Output the [X, Y] coordinate of the center of the cell containing the given text.  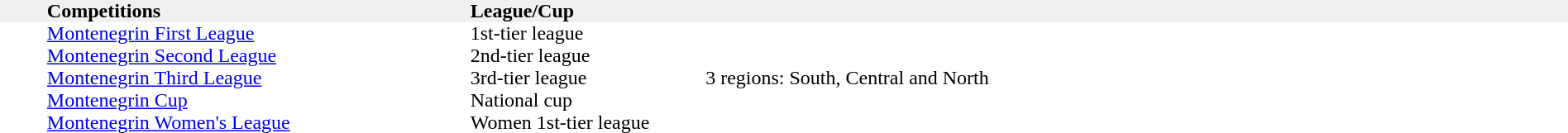
Montenegrin Second League [259, 56]
Montenegrin Third League [259, 78]
Montenegrin First League [259, 33]
League/Cup [588, 12]
National cup [588, 101]
Competitions [259, 12]
3rd-tier league [588, 78]
3 regions: South, Central and North [1136, 78]
1st-tier league [588, 33]
Montenegrin Cup [259, 101]
2nd-tier league [588, 56]
